Output the [X, Y] coordinate of the center of the cell containing the given text.  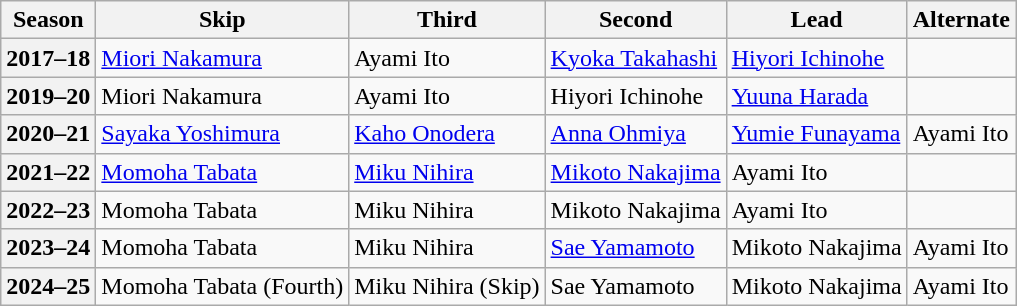
Kyoka Takahashi [636, 58]
Kaho Onodera [447, 134]
Second [636, 20]
Third [447, 20]
2024–25 [48, 286]
Alternate [961, 20]
Season [48, 20]
2021–22 [48, 172]
Skip [222, 20]
Miku Nihira (Skip) [447, 286]
2023–24 [48, 248]
Anna Ohmiya [636, 134]
2019–20 [48, 96]
2022–23 [48, 210]
2017–18 [48, 58]
Yuuna Harada [816, 96]
2020–21 [48, 134]
Momoha Tabata (Fourth) [222, 286]
Yumie Funayama [816, 134]
Lead [816, 20]
Sayaka Yoshimura [222, 134]
